Capture the cell that displays the provided text and extract its [X, Y] central coordinate. 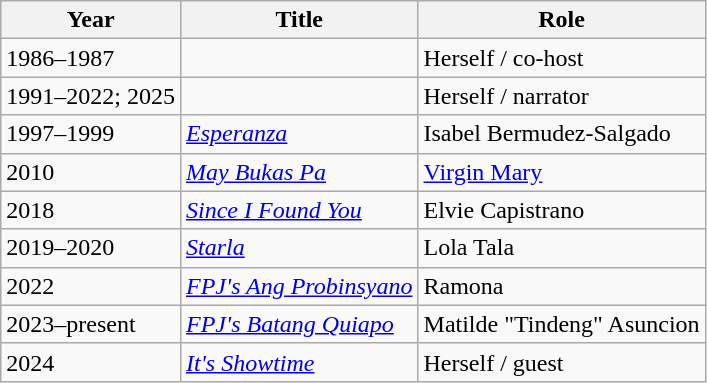
2024 [91, 362]
Ramona [562, 286]
Title [299, 20]
2018 [91, 210]
2010 [91, 172]
2022 [91, 286]
Esperanza [299, 134]
Isabel Bermudez-Salgado [562, 134]
May Bukas Pa [299, 172]
Starla [299, 248]
FPJ's Ang Probinsyano [299, 286]
It's Showtime [299, 362]
2023–present [91, 324]
Role [562, 20]
Herself / narrator [562, 96]
Elvie Capistrano [562, 210]
Herself / guest [562, 362]
Since I Found You [299, 210]
2019–2020 [91, 248]
Year [91, 20]
1991–2022; 2025 [91, 96]
Matilde "Tindeng" Asuncion [562, 324]
Lola Tala [562, 248]
1997–1999 [91, 134]
FPJ's Batang Quiapo [299, 324]
Virgin Mary [562, 172]
Herself / co-host [562, 58]
1986–1987 [91, 58]
